From the cell containing the given text, extract its center point as [x, y] coordinate. 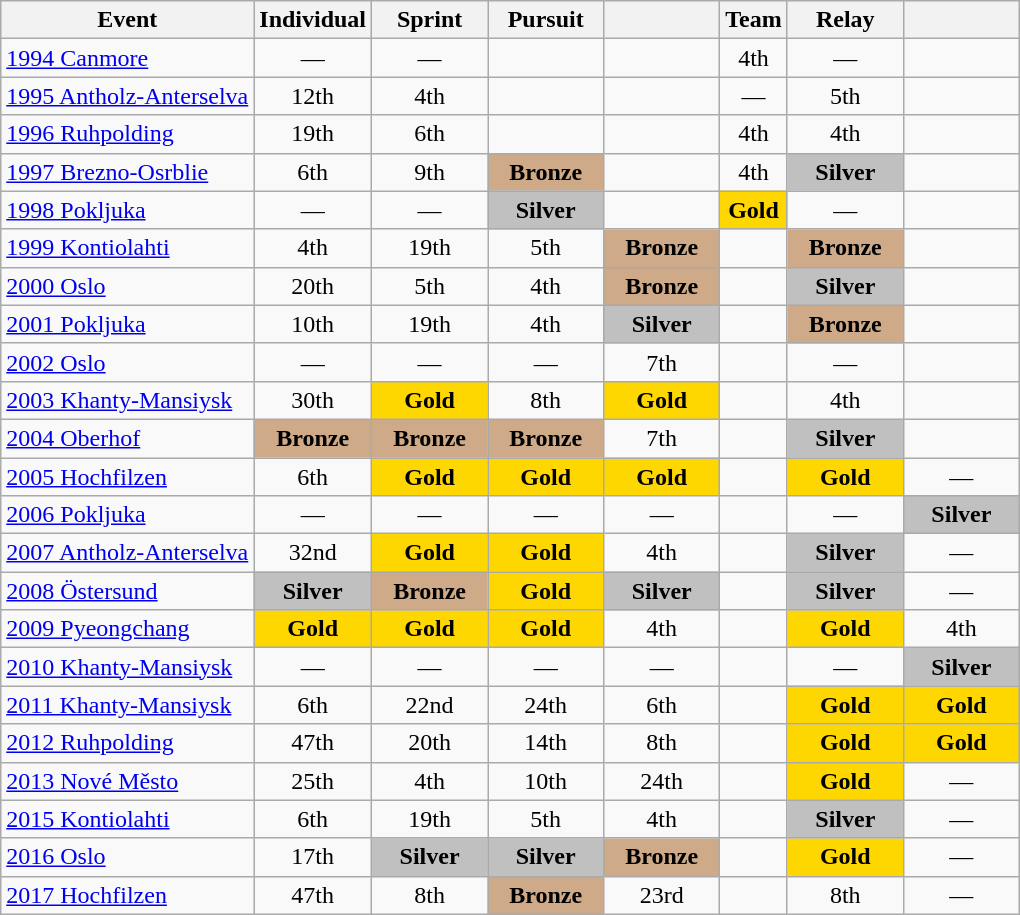
30th [313, 400]
2001 Pokljuka [128, 324]
2004 Oberhof [128, 438]
Event [128, 20]
1997 Brezno-Osrblie [128, 172]
2015 Kontiolahti [128, 819]
1994 Canmore [128, 58]
2006 Pokljuka [128, 515]
2016 Oslo [128, 857]
2007 Antholz-Anterselva [128, 553]
22nd [430, 705]
23rd [662, 895]
2008 Östersund [128, 591]
2003 Khanty-Mansiysk [128, 400]
Individual [313, 20]
2013 Nové Město [128, 781]
1996 Ruhpolding [128, 134]
2012 Ruhpolding [128, 743]
1998 Pokljuka [128, 210]
2002 Oslo [128, 362]
Sprint [430, 20]
1999 Kontiolahti [128, 248]
1995 Antholz-Anterselva [128, 96]
32nd [313, 553]
17th [313, 857]
25th [313, 781]
2005 Hochfilzen [128, 477]
12th [313, 96]
14th [546, 743]
2010 Khanty-Mansiysk [128, 667]
Relay [845, 20]
Team [754, 20]
Pursuit [546, 20]
2011 Khanty-Mansiysk [128, 705]
2017 Hochfilzen [128, 895]
9th [430, 172]
2009 Pyeongchang [128, 629]
2000 Oslo [128, 286]
